Provide the (X, Y) coordinate of the cell's center where the given text is located.  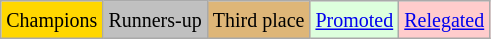
Champions (52, 20)
Runners-up (155, 20)
Third place (258, 20)
Relegated (444, 20)
Promoted (354, 20)
